Return [x, y] of the center of cell containing provided text 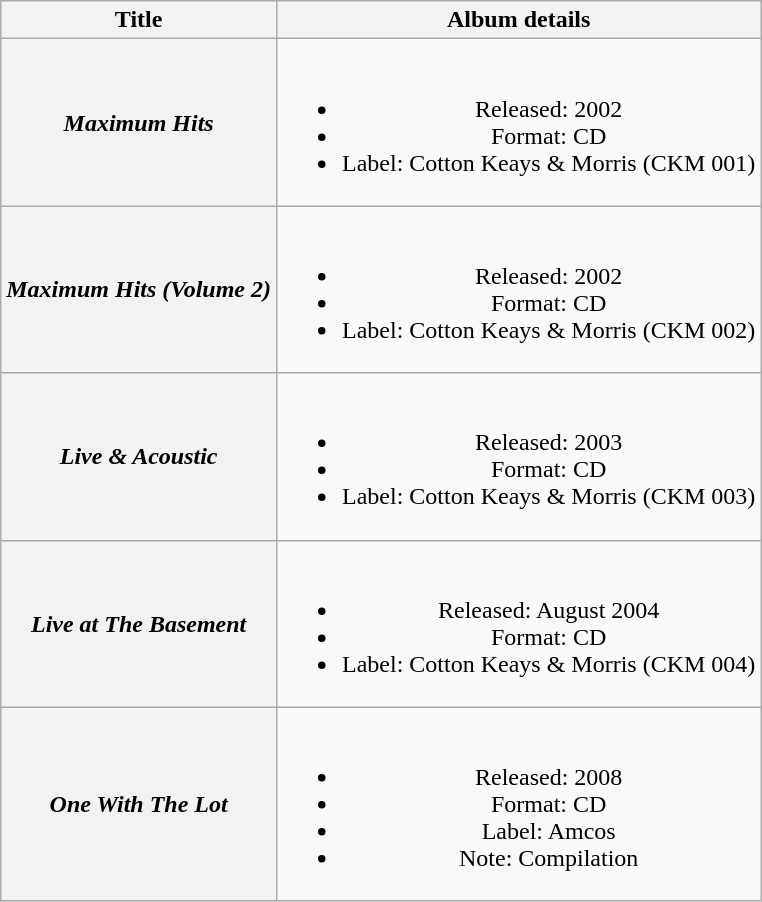
Live at The Basement [139, 624]
Maximum Hits [139, 122]
One With The Lot [139, 804]
Album details [519, 20]
Released: 2008Format: CDLabel: AmcosNote: Compilation [519, 804]
Maximum Hits (Volume 2) [139, 290]
Title [139, 20]
Released: 2003Format: CDLabel: Cotton Keays & Morris (CKM 003) [519, 456]
Released: 2002Format: CDLabel: Cotton Keays & Morris (CKM 002) [519, 290]
Released: 2002Format: CDLabel: Cotton Keays & Morris (CKM 001) [519, 122]
Released: August 2004Format: CDLabel: Cotton Keays & Morris (CKM 004) [519, 624]
Live & Acoustic [139, 456]
